Scan for the cell matching the given text and deliver its [X, Y] coordinate at center. 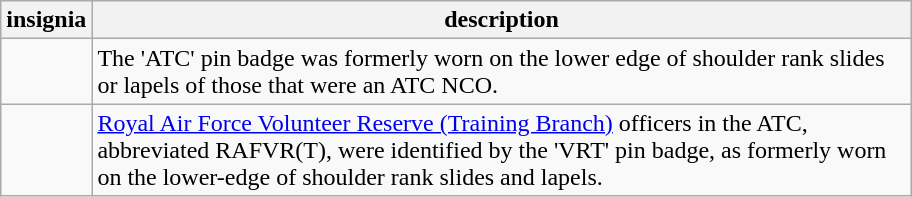
insignia [46, 20]
description [502, 20]
The 'ATC' pin badge was formerly worn on the lower edge of shoulder rank slides or lapels of those that were an ATC NCO. [502, 72]
